Return the [X, Y] coordinate for the center point of the cell that contains the specified text.  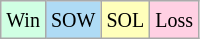
SOW [73, 20]
Win [24, 20]
Loss [174, 20]
SOL [126, 20]
